For the text-containing cell, return its midpoint in [x, y] coordinate format. 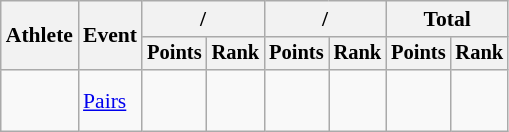
Total [447, 19]
Athlete [40, 36]
Pairs [110, 100]
Event [110, 36]
